Output the [x, y] coordinate of the center of the cell containing the given text.  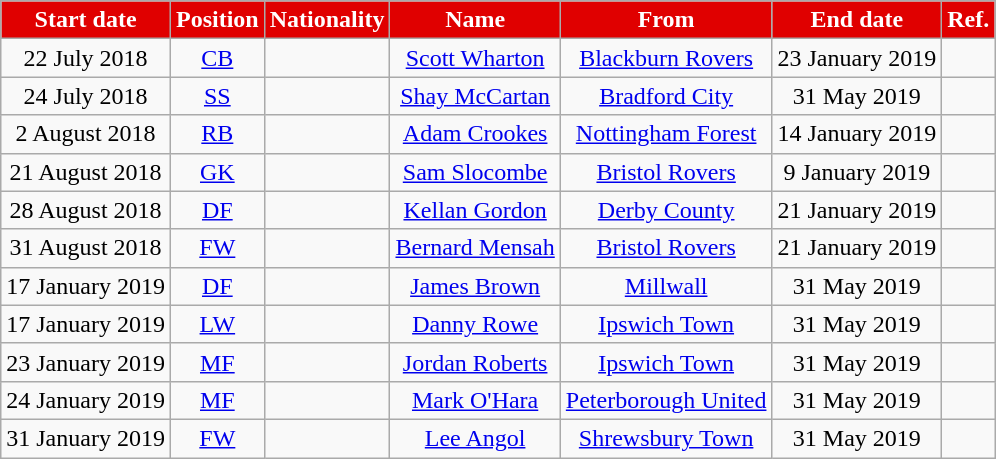
Danny Rowe [475, 324]
Adam Crookes [475, 134]
24 July 2018 [86, 96]
From [666, 20]
LW [217, 324]
Bernard Mensah [475, 248]
Shrewsbury Town [666, 438]
Derby County [666, 210]
22 July 2018 [86, 58]
Sam Slocombe [475, 172]
Millwall [666, 286]
End date [857, 20]
31 August 2018 [86, 248]
Lee Angol [475, 438]
Kellan Gordon [475, 210]
Shay McCartan [475, 96]
Ref. [968, 20]
Mark O'Hara [475, 400]
Nationality [327, 20]
Position [217, 20]
RB [217, 134]
Jordan Roberts [475, 362]
21 August 2018 [86, 172]
9 January 2019 [857, 172]
28 August 2018 [86, 210]
Nottingham Forest [666, 134]
Bradford City [666, 96]
31 January 2019 [86, 438]
14 January 2019 [857, 134]
SS [217, 96]
GK [217, 172]
Scott Wharton [475, 58]
Start date [86, 20]
James Brown [475, 286]
2 August 2018 [86, 134]
24 January 2019 [86, 400]
Name [475, 20]
Blackburn Rovers [666, 58]
CB [217, 58]
Peterborough United [666, 400]
